Return the [x, y] coordinate for the center point of the cell that contains the specified text.  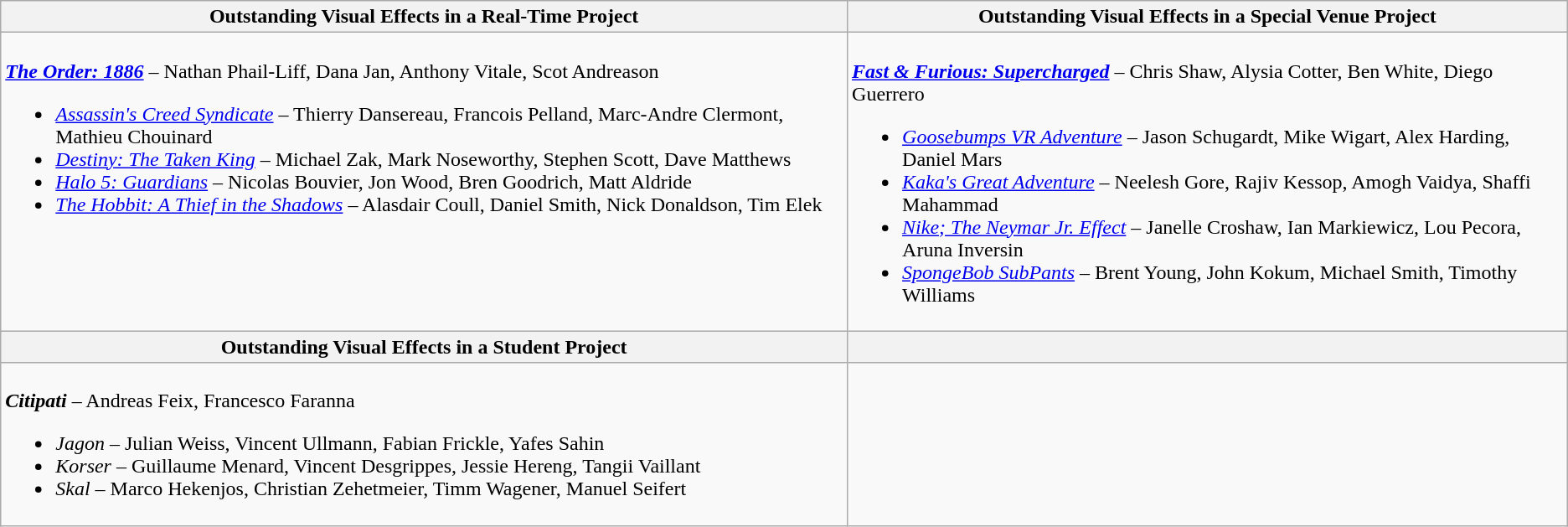
Outstanding Visual Effects in a Special Venue Project [1208, 17]
Outstanding Visual Effects in a Student Project [424, 347]
Outstanding Visual Effects in a Real-Time Project [424, 17]
